Output the (X, Y) coordinate of the center of the cell containing the given text.  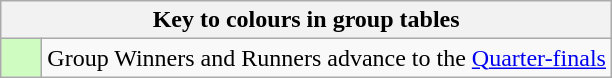
Key to colours in group tables (306, 20)
Group Winners and Runners advance to the Quarter-finals (327, 58)
